Identify which cell holds the provided text, then report its [x, y] central coordinate. 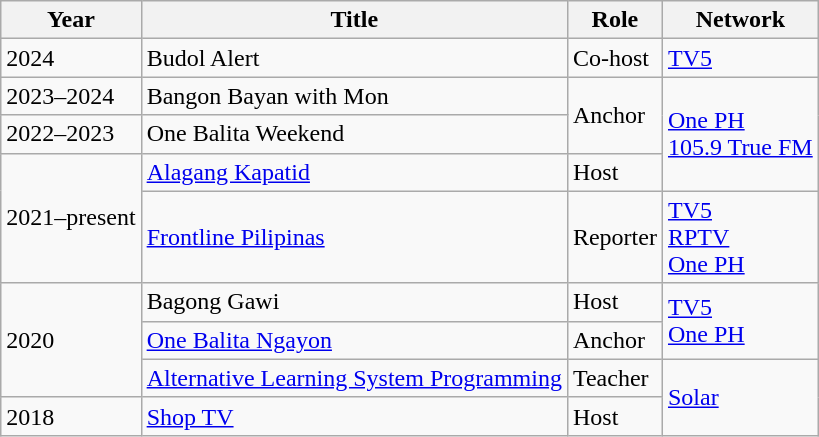
Alagang Kapatid [354, 172]
2020 [71, 340]
2021–present [71, 218]
2024 [71, 58]
Shop TV [354, 416]
One PH105.9 True FM [740, 134]
Reporter [614, 237]
Bagong Gawi [354, 302]
Role [614, 20]
One Balita Weekend [354, 134]
Title [354, 20]
One Balita Ngayon [354, 340]
Frontline Pilipinas [354, 237]
Solar [740, 397]
2023–2024 [71, 96]
2022–2023 [71, 134]
Co-host [614, 58]
Budol Alert [354, 58]
Alternative Learning System Programming [354, 378]
TV5One PH [740, 321]
TV5RPTVOne PH [740, 237]
Network [740, 20]
Teacher [614, 378]
Year [71, 20]
TV5 [740, 58]
Bangon Bayan with Mon [354, 96]
2018 [71, 416]
